Output the (X, Y) coordinate of the center of the cell containing the given text.  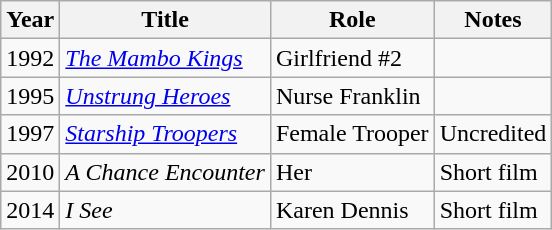
Her (352, 172)
The Mambo Kings (166, 58)
I See (166, 210)
Role (352, 20)
Karen Dennis (352, 210)
Year (30, 20)
2014 (30, 210)
2010 (30, 172)
Unstrung Heroes (166, 96)
Notes (493, 20)
Female Trooper (352, 134)
1997 (30, 134)
1995 (30, 96)
A Chance Encounter (166, 172)
Girlfriend #2 (352, 58)
Starship Troopers (166, 134)
1992 (30, 58)
Nurse Franklin (352, 96)
Uncredited (493, 134)
Title (166, 20)
